Pinpoint the cell where the given text exists, returning its (x, y) midpoint coordinate. 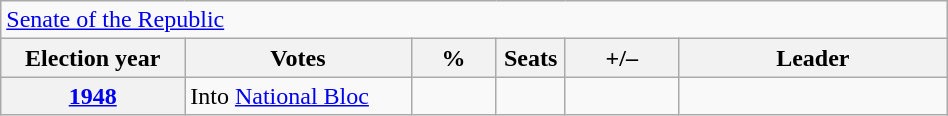
% (454, 58)
Seats (530, 58)
Election year (93, 58)
Senate of the Republic (474, 20)
+/– (622, 58)
1948 (93, 96)
Votes (298, 58)
Into National Bloc (298, 96)
Leader (812, 58)
